Scan for the cell matching the given text and deliver its (X, Y) coordinate at center. 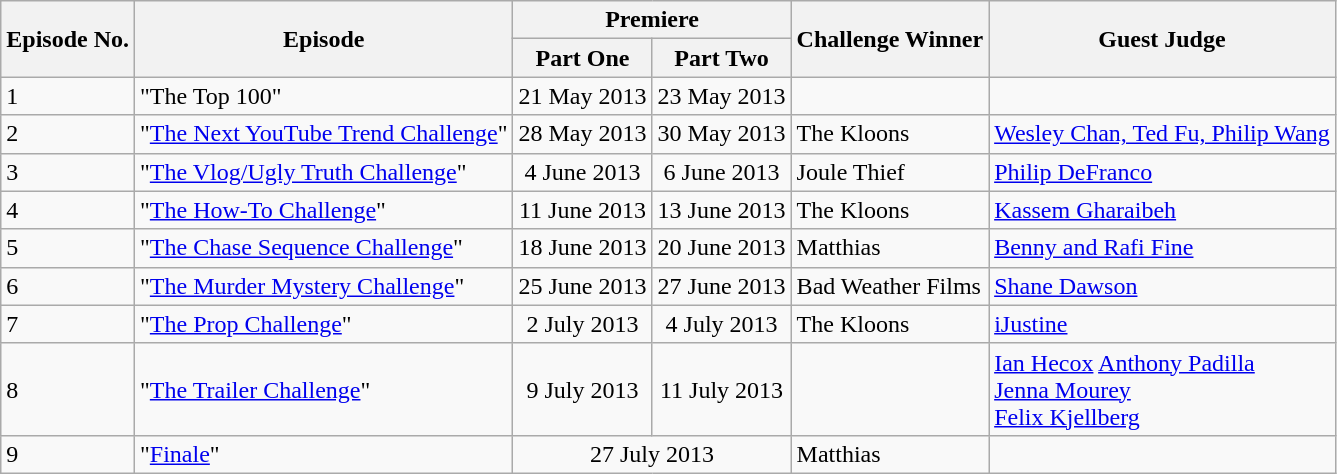
"The Murder Mystery Challenge" (324, 286)
Kassem Gharaibeh (1162, 210)
Ian Hecox Anthony PadillaJenna MoureyFelix Kjellberg (1162, 389)
"The Top 100" (324, 96)
Shane Dawson (1162, 286)
Episode No. (68, 39)
"The Vlog/Ugly Truth Challenge" (324, 172)
27 July 2013 (652, 454)
Wesley Chan, Ted Fu, Philip Wang (1162, 134)
Part One (582, 58)
Joule Thief (890, 172)
18 June 2013 (582, 248)
Challenge Winner (890, 39)
"The Trailer Challenge" (324, 389)
7 (68, 324)
Premiere (652, 20)
Part Two (722, 58)
11 June 2013 (582, 210)
1 (68, 96)
6 (68, 286)
9 (68, 454)
4 July 2013 (722, 324)
Benny and Rafi Fine (1162, 248)
27 June 2013 (722, 286)
"The How-To Challenge" (324, 210)
28 May 2013 (582, 134)
Episode (324, 39)
23 May 2013 (722, 96)
11 July 2013 (722, 389)
"The Chase Sequence Challenge" (324, 248)
25 June 2013 (582, 286)
Guest Judge (1162, 39)
8 (68, 389)
4 June 2013 (582, 172)
2 (68, 134)
Bad Weather Films (890, 286)
30 May 2013 (722, 134)
3 (68, 172)
20 June 2013 (722, 248)
5 (68, 248)
4 (68, 210)
iJustine (1162, 324)
"Finale" (324, 454)
9 July 2013 (582, 389)
21 May 2013 (582, 96)
"The Prop Challenge" (324, 324)
13 June 2013 (722, 210)
2 July 2013 (582, 324)
"The Next YouTube Trend Challenge" (324, 134)
Philip DeFranco (1162, 172)
6 June 2013 (722, 172)
